Output the [X, Y] coordinate of the center of the cell containing the given text.  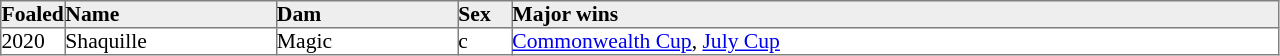
Commonwealth Cup, July Cup [895, 42]
Sex [485, 14]
2020 [33, 42]
Shaquille [171, 42]
Foaled [33, 14]
Name [171, 14]
Magic [367, 42]
Major wins [895, 14]
c [485, 42]
Dam [367, 14]
